Determine the [X, Y] coordinate at the center of the cell enclosing the given text.  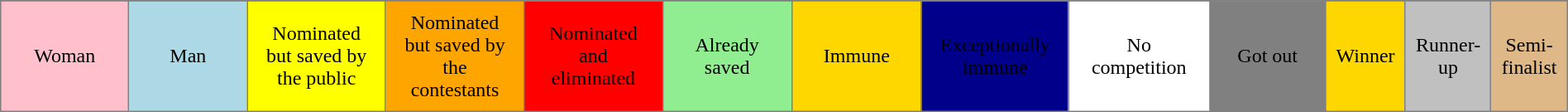
Runner-up [1448, 56]
Nominated and eliminated [594, 56]
Exceptionally immune [995, 56]
Woman [65, 56]
Got out [1268, 56]
Immune [857, 56]
Already saved [727, 56]
Nominated but saved by the contestants [455, 56]
Nominated but saved by the public [316, 56]
Man [189, 56]
Winner [1366, 56]
No competition [1139, 56]
Semi-finalist [1529, 56]
